Determine the [x, y] coordinate at the center of the cell enclosing the given text.  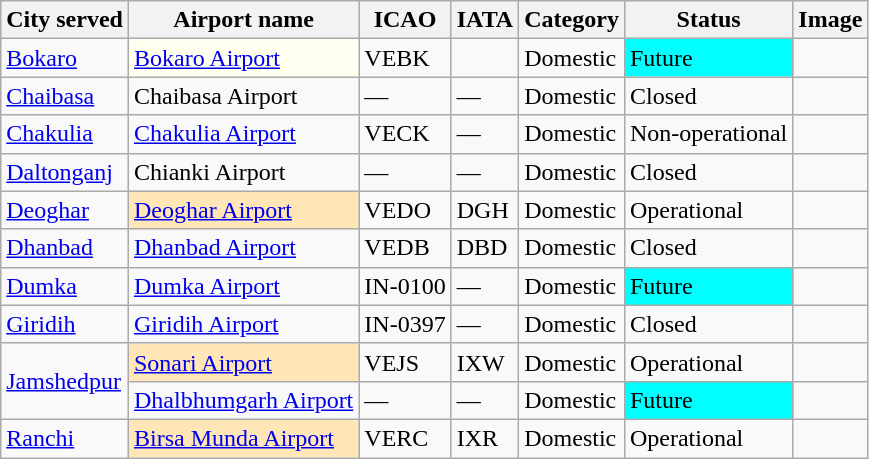
Image [830, 20]
Chaibasa Airport [243, 96]
Bokaro Airport [243, 58]
VERC [405, 438]
Non-operational [708, 134]
Bokaro [65, 58]
Dhanbad Airport [243, 248]
ICAO [405, 20]
VEDO [405, 210]
IXR [485, 438]
Dumka [65, 286]
VECK [405, 134]
City served [65, 20]
Status [708, 20]
Category [572, 20]
IN-0100 [405, 286]
Dhanbad [65, 248]
Jamshedpur [65, 381]
Daltonganj [65, 172]
Chakulia [65, 134]
IATA [485, 20]
Sonari Airport [243, 362]
Chakulia Airport [243, 134]
IXW [485, 362]
Dumka Airport [243, 286]
Airport name [243, 20]
DBD [485, 248]
Dhalbhumgarh Airport [243, 400]
Birsa Munda Airport [243, 438]
Ranchi [65, 438]
Deoghar Airport [243, 210]
Chianki Airport [243, 172]
VEJS [405, 362]
Giridih Airport [243, 324]
Chaibasa [65, 96]
VEDB [405, 248]
Deoghar [65, 210]
IN-0397 [405, 324]
VEBK [405, 58]
Giridih [65, 324]
DGH [485, 210]
